Return the [X, Y] coordinate for the center point of the cell that contains the specified text.  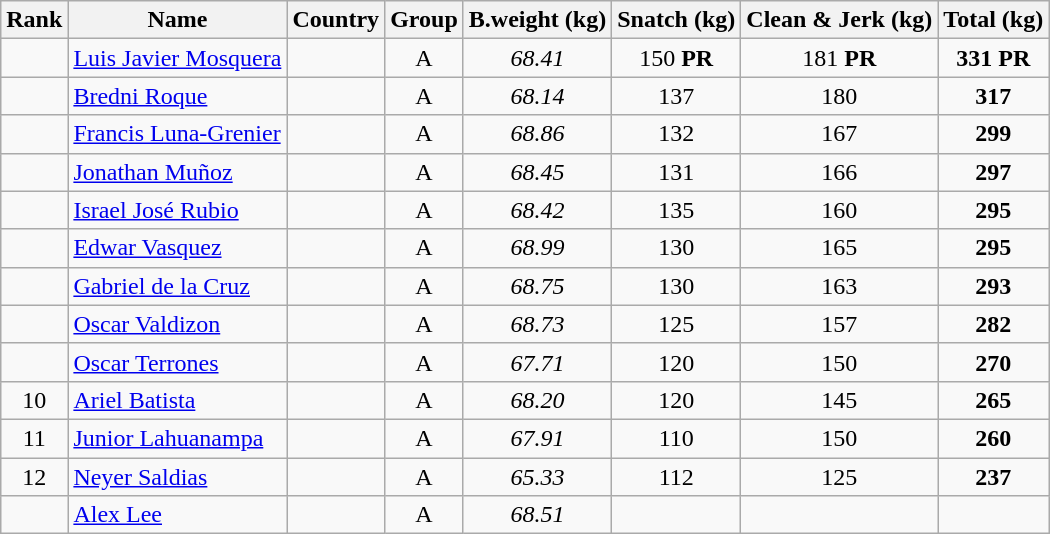
160 [840, 210]
Country [336, 20]
331 PR [994, 58]
10 [34, 400]
68.14 [537, 96]
260 [994, 438]
132 [676, 134]
131 [676, 172]
181 PR [840, 58]
Oscar Valdizon [178, 324]
Group [424, 20]
237 [994, 477]
Snatch (kg) [676, 20]
B.weight (kg) [537, 20]
Neyer Saldias [178, 477]
67.91 [537, 438]
68.73 [537, 324]
67.71 [537, 362]
293 [994, 286]
12 [34, 477]
68.45 [537, 172]
Alex Lee [178, 515]
Oscar Terrones [178, 362]
165 [840, 248]
Jonathan Muñoz [178, 172]
145 [840, 400]
65.33 [537, 477]
Gabriel de la Cruz [178, 286]
Bredni Roque [178, 96]
68.42 [537, 210]
Name [178, 20]
Francis Luna-Grenier [178, 134]
270 [994, 362]
137 [676, 96]
167 [840, 134]
166 [840, 172]
68.41 [537, 58]
135 [676, 210]
265 [994, 400]
68.99 [537, 248]
150 PR [676, 58]
68.86 [537, 134]
299 [994, 134]
Clean & Jerk (kg) [840, 20]
180 [840, 96]
317 [994, 96]
Luis Javier Mosquera [178, 58]
68.75 [537, 286]
11 [34, 438]
157 [840, 324]
Junior Lahuanampa [178, 438]
Ariel Batista [178, 400]
Total (kg) [994, 20]
68.51 [537, 515]
163 [840, 286]
282 [994, 324]
Rank [34, 20]
112 [676, 477]
Edwar Vasquez [178, 248]
68.20 [537, 400]
110 [676, 438]
Israel José Rubio [178, 210]
297 [994, 172]
